Return [x, y] of the center of cell containing provided text 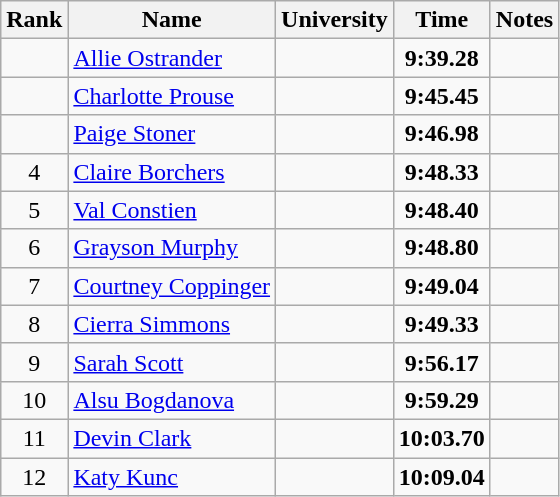
10:09.04 [442, 477]
8 [34, 324]
Alsu Bogdanova [172, 400]
10:03.70 [442, 438]
6 [34, 248]
5 [34, 210]
9:45.45 [442, 96]
Name [172, 20]
7 [34, 286]
9:59.29 [442, 400]
9 [34, 362]
Time [442, 20]
Claire Borchers [172, 172]
Notes [524, 20]
Sarah Scott [172, 362]
Val Constien [172, 210]
9:39.28 [442, 58]
9:56.17 [442, 362]
Grayson Murphy [172, 248]
Allie Ostrander [172, 58]
11 [34, 438]
Charlotte Prouse [172, 96]
10 [34, 400]
9:46.98 [442, 134]
9:49.33 [442, 324]
Rank [34, 20]
9:48.33 [442, 172]
9:48.40 [442, 210]
9:48.80 [442, 248]
Courtney Coppinger [172, 286]
Katy Kunc [172, 477]
Paige Stoner [172, 134]
12 [34, 477]
University [335, 20]
Cierra Simmons [172, 324]
9:49.04 [442, 286]
Devin Clark [172, 438]
4 [34, 172]
